Return the (x, y) coordinate for the center point of the cell that contains the specified text.  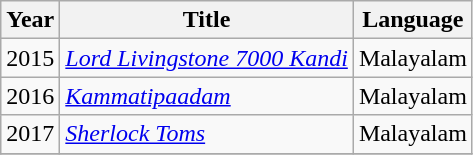
Language (412, 20)
Kammatipaadam (207, 96)
2016 (30, 96)
Year (30, 20)
2017 (30, 134)
Title (207, 20)
2015 (30, 58)
Sherlock Toms (207, 134)
Lord Livingstone 7000 Kandi (207, 58)
